Identify which cell holds the provided text, then report its [X, Y] central coordinate. 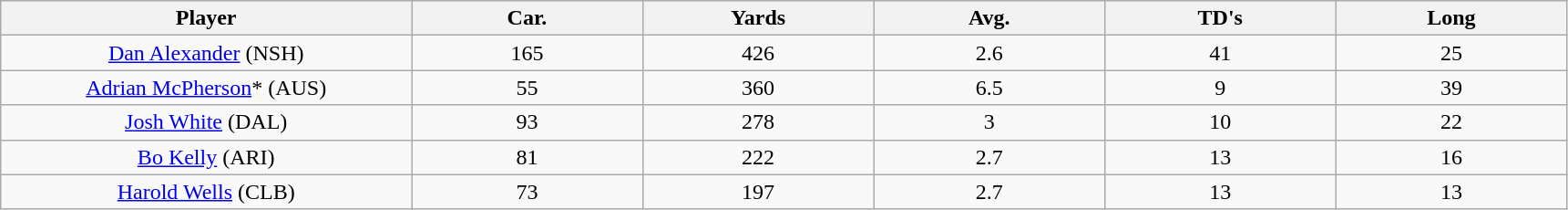
10 [1220, 122]
278 [758, 122]
73 [528, 192]
Adrian McPherson* (AUS) [206, 88]
Car. [528, 18]
25 [1451, 53]
22 [1451, 122]
6.5 [989, 88]
Avg. [989, 18]
Yards [758, 18]
TD's [1220, 18]
16 [1451, 157]
93 [528, 122]
81 [528, 157]
2.6 [989, 53]
Player [206, 18]
Bo Kelly (ARI) [206, 157]
165 [528, 53]
39 [1451, 88]
197 [758, 192]
3 [989, 122]
Harold Wells (CLB) [206, 192]
9 [1220, 88]
Long [1451, 18]
Josh White (DAL) [206, 122]
222 [758, 157]
41 [1220, 53]
426 [758, 53]
Dan Alexander (NSH) [206, 53]
55 [528, 88]
360 [758, 88]
